Find where the given text appears and provide that cell's center as (X, Y) coordinate. 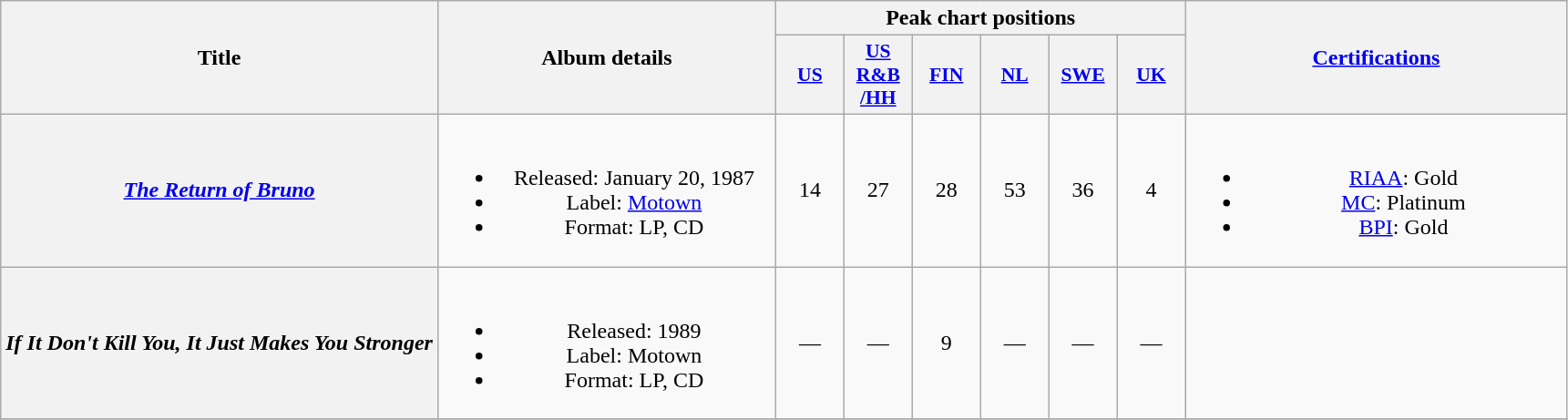
RIAA: GoldMC: PlatinumBPI: Gold (1376, 190)
36 (1082, 190)
Certifications (1376, 58)
USR&B/HH (878, 75)
Peak chart positions (980, 18)
53 (1015, 190)
SWE (1082, 75)
US (809, 75)
UK (1152, 75)
If It Don't Kill You, It Just Makes You Stronger (220, 343)
Title (220, 58)
28 (946, 190)
Album details (607, 58)
NL (1015, 75)
Released: January 20, 1987Label: MotownFormat: LP, CD (607, 190)
The Return of Bruno (220, 190)
Released: 1989Label: MotownFormat: LP, CD (607, 343)
14 (809, 190)
27 (878, 190)
FIN (946, 75)
4 (1152, 190)
9 (946, 343)
